Return the (x, y) coordinate for the center point of the cell that contains the specified text.  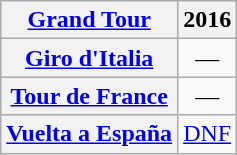
2016 (208, 20)
Tour de France (90, 96)
DNF (208, 134)
Grand Tour (90, 20)
Vuelta a España (90, 134)
Giro d'Italia (90, 58)
